Determine the [x, y] coordinate at the center of the cell enclosing the given text.  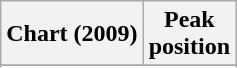
Peakposition [189, 34]
Chart (2009) [72, 34]
